Search for the cell housing the specified text and yield its (x, y) center coordinate. 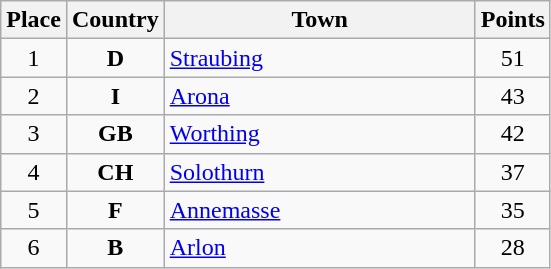
1 (34, 58)
4 (34, 172)
Town (320, 20)
Points (512, 20)
37 (512, 172)
B (115, 248)
6 (34, 248)
GB (115, 134)
43 (512, 96)
Worthing (320, 134)
35 (512, 210)
CH (115, 172)
Solothurn (320, 172)
Country (115, 20)
Arlon (320, 248)
5 (34, 210)
Straubing (320, 58)
I (115, 96)
Place (34, 20)
2 (34, 96)
F (115, 210)
D (115, 58)
3 (34, 134)
Arona (320, 96)
51 (512, 58)
28 (512, 248)
Annemasse (320, 210)
42 (512, 134)
